Find where the given text appears and provide that cell's center as (x, y) coordinate. 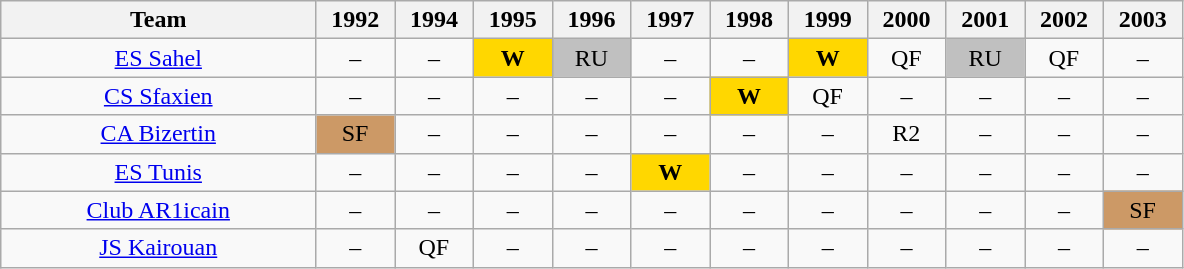
2001 (986, 20)
1999 (828, 20)
CA Bizertin (158, 134)
JS Kairouan (158, 248)
1994 (434, 20)
Team (158, 20)
1997 (670, 20)
CS Sfaxien (158, 96)
1995 (512, 20)
1998 (750, 20)
2000 (906, 20)
2002 (1064, 20)
ES Sahel (158, 58)
ES Tunis (158, 172)
1992 (356, 20)
2003 (1142, 20)
1996 (592, 20)
R2 (906, 134)
Club AR1icain (158, 210)
